Return the [x, y] coordinate for the center point of the cell that contains the specified text.  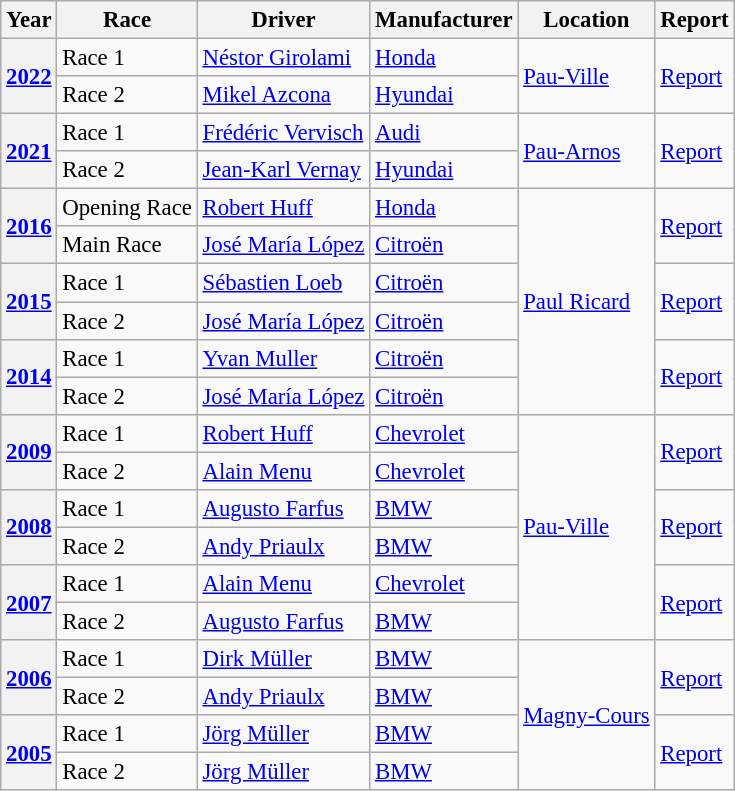
2016 [29, 226]
Opening Race [127, 208]
Sébastien Loeb [284, 283]
Paul Ricard [586, 302]
2006 [29, 678]
Audi [444, 133]
Year [29, 20]
2007 [29, 602]
Jean-Karl Vernay [284, 170]
Magny-Cours [586, 715]
Mikel Azcona [284, 95]
2014 [29, 376]
Location [586, 20]
2021 [29, 152]
Manufacturer [444, 20]
Pau-Arnos [586, 152]
2005 [29, 752]
Frédéric Vervisch [284, 133]
2009 [29, 452]
Main Race [127, 245]
2022 [29, 76]
Race [127, 20]
2008 [29, 528]
2015 [29, 302]
Driver [284, 20]
Néstor Girolami [284, 58]
Dirk Müller [284, 659]
Yvan Muller [284, 358]
